Capture the cell that displays the provided text and extract its [x, y] central coordinate. 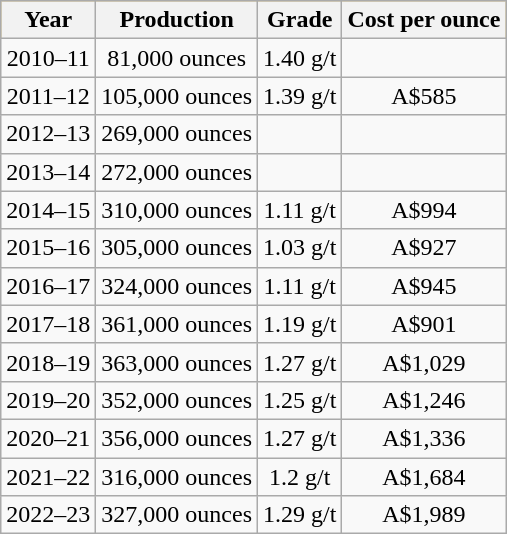
A$945 [424, 286]
310,000 ounces [177, 210]
2022–23 [48, 515]
2017–18 [48, 324]
352,000 ounces [177, 400]
1.2 g/t [300, 477]
2015–16 [48, 248]
A$1,336 [424, 438]
1.39 g/t [300, 96]
81,000 ounces [177, 58]
1.03 g/t [300, 248]
2013–14 [48, 172]
Year [48, 20]
2014–15 [48, 210]
272,000 ounces [177, 172]
A$901 [424, 324]
1.29 g/t [300, 515]
316,000 ounces [177, 477]
2020–21 [48, 438]
A$1,989 [424, 515]
A$994 [424, 210]
A$1,246 [424, 400]
2011–12 [48, 96]
1.19 g/t [300, 324]
A$1,029 [424, 362]
1.40 g/t [300, 58]
2016–17 [48, 286]
269,000 ounces [177, 134]
2010–11 [48, 58]
2019–20 [48, 400]
361,000 ounces [177, 324]
A$927 [424, 248]
2021–22 [48, 477]
Grade [300, 20]
305,000 ounces [177, 248]
327,000 ounces [177, 515]
Cost per ounce [424, 20]
324,000 ounces [177, 286]
105,000 ounces [177, 96]
363,000 ounces [177, 362]
2018–19 [48, 362]
2012–13 [48, 134]
A$585 [424, 96]
356,000 ounces [177, 438]
1.25 g/t [300, 400]
Production [177, 20]
A$1,684 [424, 477]
